Provide the [X, Y] coordinate of the cell's center where the given text is located.  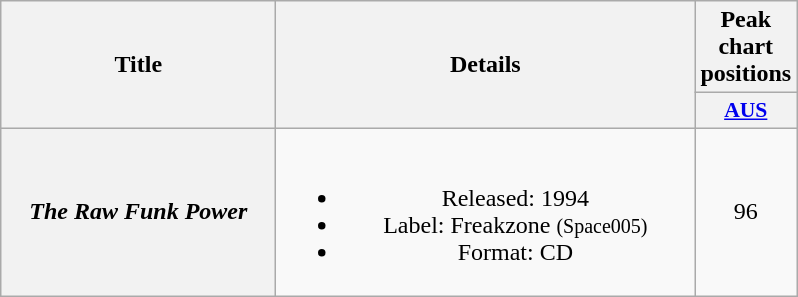
Peak chart positions [746, 47]
The Raw Funk Power [138, 212]
Released: 1994Label: Freakzone (Space005)Format: CD [486, 212]
96 [746, 212]
Title [138, 65]
Details [486, 65]
AUS [746, 111]
